Return (x, y) of the center of cell containing provided text 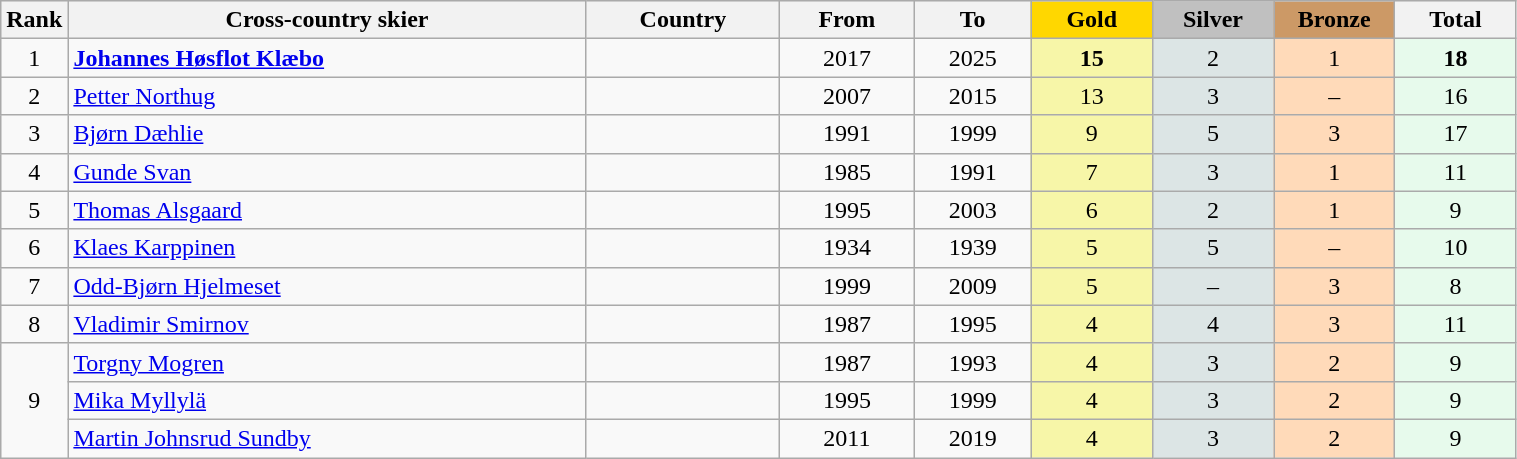
Rank (34, 20)
Mika Myllylä (327, 400)
2015 (972, 96)
Gold (1092, 20)
1939 (972, 248)
To (972, 20)
Klaes Karppinen (327, 248)
Country (683, 20)
1934 (848, 248)
13 (1092, 96)
Thomas Alsgaard (327, 210)
Torgny Mogren (327, 362)
18 (1456, 58)
17 (1456, 134)
2017 (848, 58)
Johannes Høsflot Klæbo (327, 58)
2003 (972, 210)
Martin Johnsrud Sundby (327, 438)
2011 (848, 438)
Odd-Bjørn Hjelmeset (327, 286)
16 (1456, 96)
Cross-country skier (327, 20)
1985 (848, 172)
2025 (972, 58)
2019 (972, 438)
Bjørn Dæhlie (327, 134)
Silver (1212, 20)
Gunde Svan (327, 172)
Total (1456, 20)
1993 (972, 362)
Bronze (1334, 20)
2007 (848, 96)
10 (1456, 248)
Vladimir Smirnov (327, 324)
15 (1092, 58)
2009 (972, 286)
From (848, 20)
Petter Northug (327, 96)
